Return (X, Y) of the center of cell containing provided text 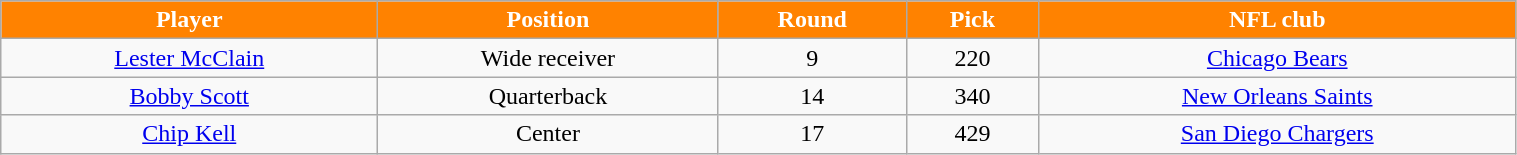
Chip Kell (190, 134)
San Diego Chargers (1277, 134)
Position (548, 20)
Round (812, 20)
14 (812, 96)
Chicago Bears (1277, 58)
17 (812, 134)
NFL club (1277, 20)
New Orleans Saints (1277, 96)
Bobby Scott (190, 96)
Lester McClain (190, 58)
9 (812, 58)
Pick (972, 20)
220 (972, 58)
Quarterback (548, 96)
Player (190, 20)
Wide receiver (548, 58)
Center (548, 134)
340 (972, 96)
429 (972, 134)
